Search for the cell housing the specified text and yield its [x, y] center coordinate. 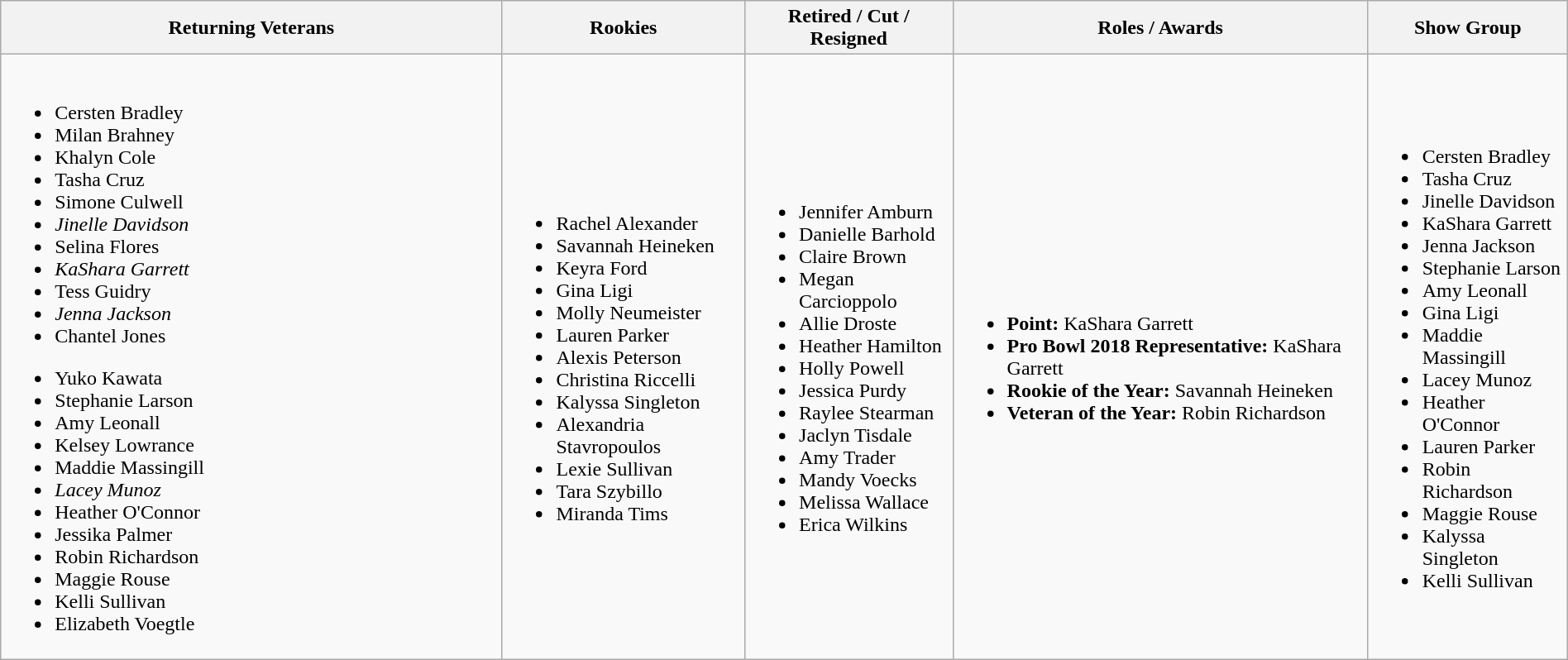
Returning Veterans [251, 28]
Show Group [1467, 28]
Roles / Awards [1160, 28]
Point: KaShara GarrettPro Bowl 2018 Representative: KaShara GarrettRookie of the Year: Savannah HeinekenVeteran of the Year: Robin Richardson [1160, 357]
Rookies [624, 28]
Retired / Cut / Resigned [849, 28]
